Determine the (X, Y) coordinate at the center of the cell enclosing the given text.  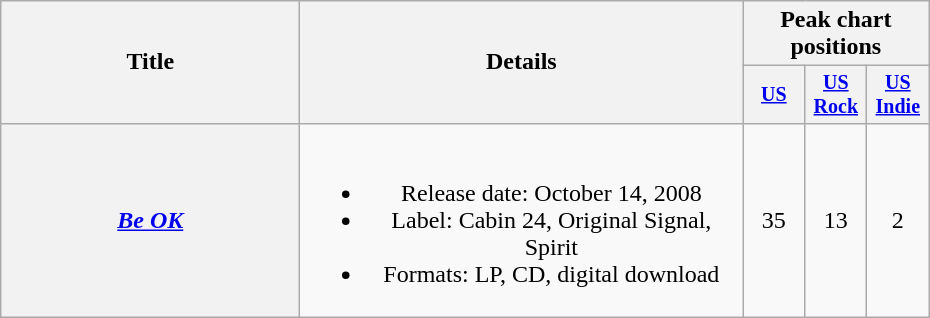
USRock (836, 94)
Details (522, 62)
Title (150, 62)
35 (774, 220)
Be OK (150, 220)
Release date: October 14, 2008Label: Cabin 24, Original Signal, SpiritFormats: LP, CD, digital download (522, 220)
US (774, 94)
13 (836, 220)
Peak chart positions (836, 34)
USIndie (898, 94)
2 (898, 220)
